Find where the given text appears and provide that cell's center as [x, y] coordinate. 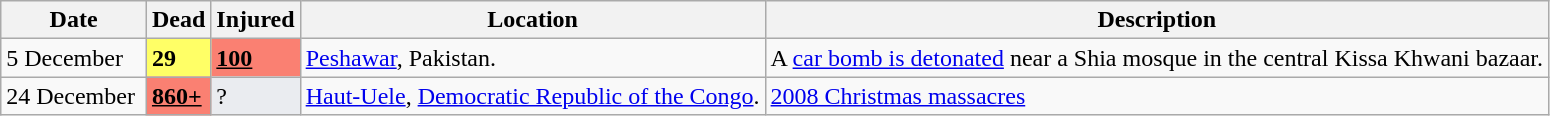
Location [532, 20]
29 [178, 58]
Date [74, 20]
860+ [178, 96]
A car bomb is detonated near a Shia mosque in the central Kissa Khwani bazaar. [1156, 58]
Injured [256, 20]
24 December [74, 96]
100 [256, 58]
Description [1156, 20]
5 December [74, 58]
Dead [178, 20]
Haut-Uele, Democratic Republic of the Congo. [532, 96]
Peshawar, Pakistan. [532, 58]
? [256, 96]
2008 Christmas massacres [1156, 96]
